Search for the cell housing the specified text and yield its (x, y) center coordinate. 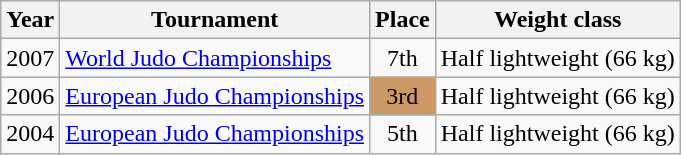
Tournament (215, 20)
Year (30, 20)
5th (403, 134)
Weight class (558, 20)
2007 (30, 58)
2004 (30, 134)
3rd (403, 96)
2006 (30, 96)
Place (403, 20)
7th (403, 58)
World Judo Championships (215, 58)
